Determine the (x, y) coordinate at the center of the cell enclosing the given text.  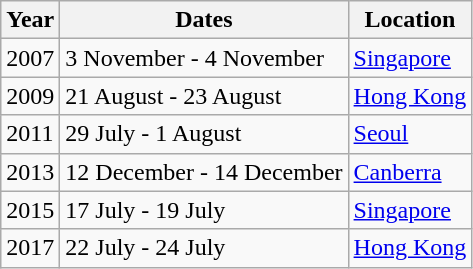
2009 (30, 96)
17 July - 19 July (204, 210)
3 November - 4 November (204, 58)
2017 (30, 248)
Location (410, 20)
21 August - 23 August (204, 96)
Dates (204, 20)
12 December - 14 December (204, 172)
22 July - 24 July (204, 248)
2013 (30, 172)
Canberra (410, 172)
2015 (30, 210)
Seoul (410, 134)
2007 (30, 58)
29 July - 1 August (204, 134)
Year (30, 20)
2011 (30, 134)
